Find where the given text appears and provide that cell's center as [X, Y] coordinate. 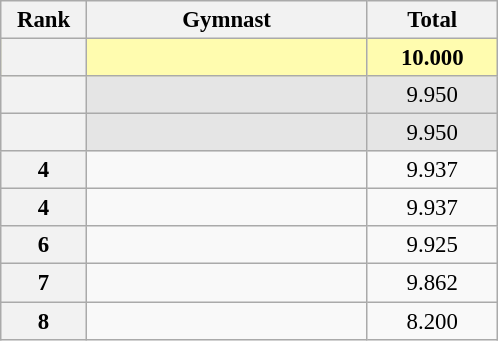
9.862 [432, 283]
7 [44, 283]
6 [44, 245]
8 [44, 321]
10.000 [432, 58]
Rank [44, 20]
8.200 [432, 321]
9.925 [432, 245]
Total [432, 20]
Gymnast [226, 20]
